Determine the [x, y] coordinate at the center of the cell enclosing the given text.  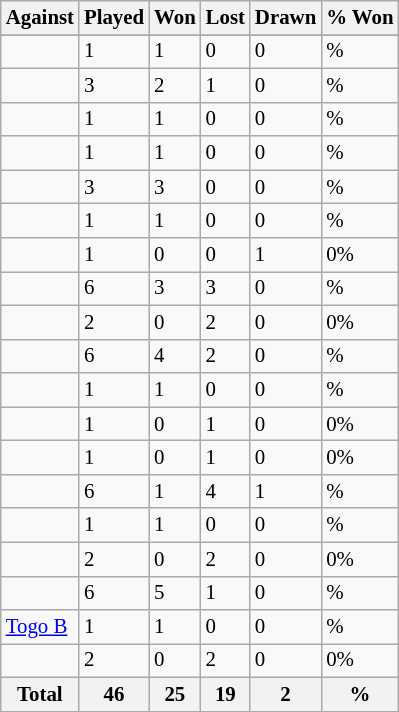
Total [40, 695]
Played [114, 18]
Drawn [286, 18]
Lost [226, 18]
25 [175, 695]
Togo B [40, 627]
Won [175, 18]
46 [114, 695]
% Won [360, 18]
Against [40, 18]
19 [226, 695]
5 [175, 593]
